Extract the (x, y) coordinate from the center of the cell holding the provided text.  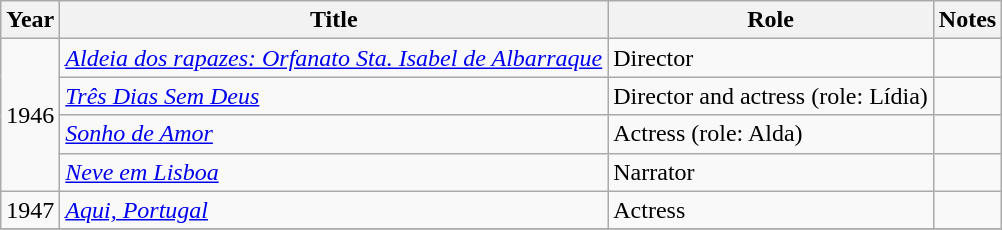
Aldeia dos rapazes: Orfanato Sta. Isabel de Albarraque (334, 58)
Title (334, 20)
Director and actress (role: Lídia) (771, 96)
Year (30, 20)
Narrator (771, 172)
1947 (30, 210)
Actress (771, 210)
Director (771, 58)
Aqui, Portugal (334, 210)
Neve em Lisboa (334, 172)
Três Dias Sem Deus (334, 96)
Notes (967, 20)
1946 (30, 115)
Role (771, 20)
Sonho de Amor (334, 134)
Actress (role: Alda) (771, 134)
